Search for the cell housing the specified text and yield its [x, y] center coordinate. 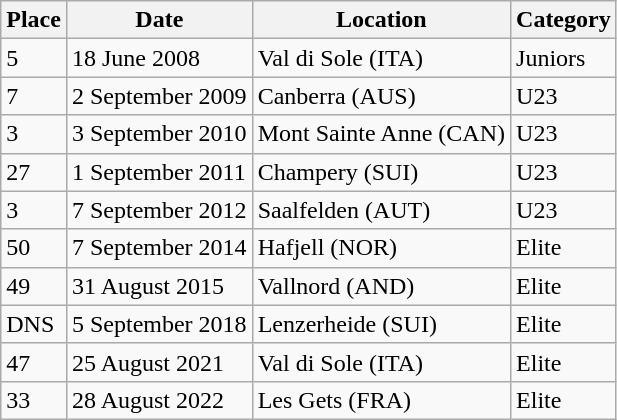
Date [159, 20]
DNS [34, 324]
7 September 2014 [159, 248]
31 August 2015 [159, 286]
Place [34, 20]
5 [34, 58]
Hafjell (NOR) [381, 248]
Vallnord (AND) [381, 286]
18 June 2008 [159, 58]
5 September 2018 [159, 324]
50 [34, 248]
Juniors [564, 58]
1 September 2011 [159, 172]
49 [34, 286]
7 September 2012 [159, 210]
Les Gets (FRA) [381, 400]
Location [381, 20]
Saalfelden (AUT) [381, 210]
Lenzerheide (SUI) [381, 324]
7 [34, 96]
3 September 2010 [159, 134]
28 August 2022 [159, 400]
25 August 2021 [159, 362]
33 [34, 400]
47 [34, 362]
Champery (SUI) [381, 172]
Canberra (AUS) [381, 96]
27 [34, 172]
Category [564, 20]
2 September 2009 [159, 96]
Mont Sainte Anne (CAN) [381, 134]
